Return (x, y) of the center of cell containing provided text 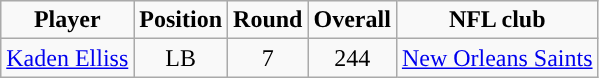
Player (68, 20)
244 (352, 58)
Overall (352, 20)
NFL club (497, 20)
Kaden Elliss (68, 58)
Round (268, 20)
New Orleans Saints (497, 58)
Position (181, 20)
LB (181, 58)
7 (268, 58)
